Locate the cell with the specified text and output its [x, y] center coordinate. 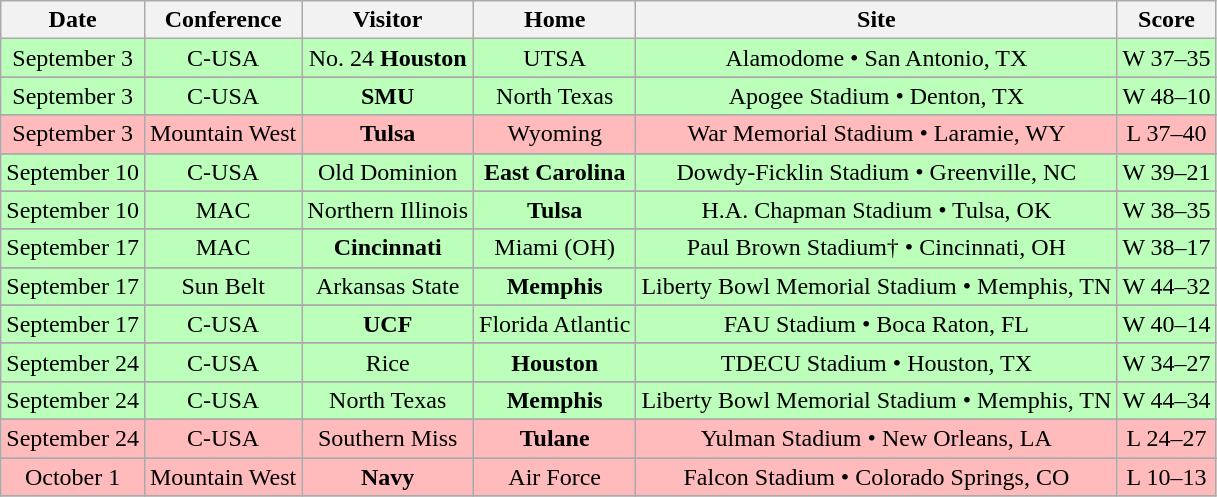
W 44–32 [1166, 286]
Northern Illinois [388, 210]
L 10–13 [1166, 477]
W 44–34 [1166, 400]
Site [876, 20]
W 39–21 [1166, 172]
Miami (OH) [555, 248]
Falcon Stadium • Colorado Springs, CO [876, 477]
Alamodome • San Antonio, TX [876, 58]
Southern Miss [388, 438]
UTSA [555, 58]
W 34–27 [1166, 362]
Score [1166, 20]
W 40–14 [1166, 324]
Wyoming [555, 134]
October 1 [73, 477]
Navy [388, 477]
Yulman Stadium • New Orleans, LA [876, 438]
Date [73, 20]
No. 24 Houston [388, 58]
Apogee Stadium • Denton, TX [876, 96]
Air Force [555, 477]
Tulane [555, 438]
Sun Belt [222, 286]
Cincinnati [388, 248]
East Carolina [555, 172]
Dowdy-Ficklin Stadium • Greenville, NC [876, 172]
Paul Brown Stadium† • Cincinnati, OH [876, 248]
W 38–17 [1166, 248]
H.A. Chapman Stadium • Tulsa, OK [876, 210]
Rice [388, 362]
FAU Stadium • Boca Raton, FL [876, 324]
War Memorial Stadium • Laramie, WY [876, 134]
Conference [222, 20]
W 48–10 [1166, 96]
Home [555, 20]
SMU [388, 96]
Arkansas State [388, 286]
Old Dominion [388, 172]
L 37–40 [1166, 134]
W 38–35 [1166, 210]
Houston [555, 362]
TDECU Stadium • Houston, TX [876, 362]
UCF [388, 324]
Visitor [388, 20]
L 24–27 [1166, 438]
W 37–35 [1166, 58]
Florida Atlantic [555, 324]
